Pinpoint the cell where the given text exists, returning its (X, Y) midpoint coordinate. 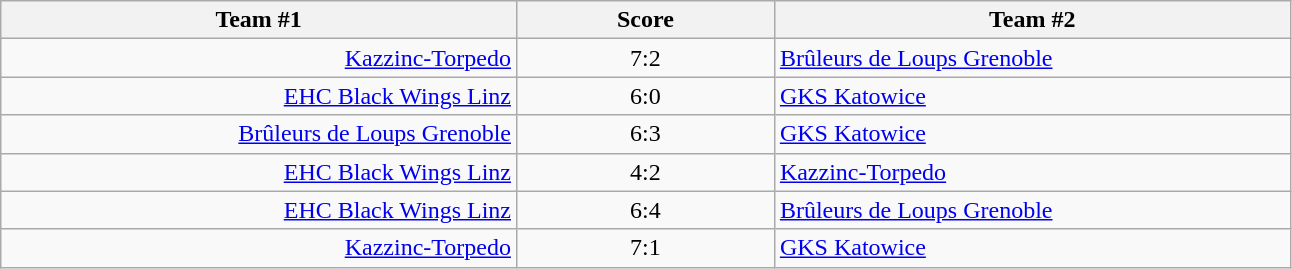
Team #2 (1032, 20)
7:1 (645, 248)
6:4 (645, 210)
Score (645, 20)
7:2 (645, 58)
6:3 (645, 134)
4:2 (645, 172)
6:0 (645, 96)
Team #1 (259, 20)
